Return the [X, Y] coordinate for the center point of the cell that contains the specified text.  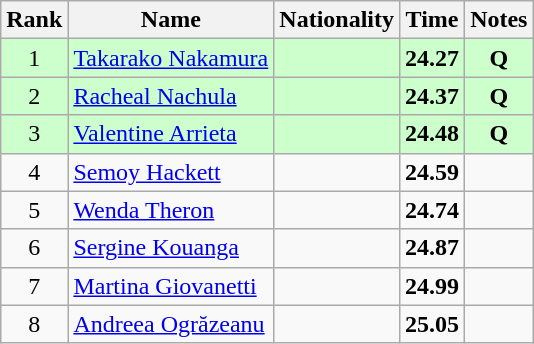
Name [171, 20]
Wenda Theron [171, 210]
25.05 [432, 324]
Andreea Ogrăzeanu [171, 324]
2 [34, 96]
Time [432, 20]
Martina Giovanetti [171, 286]
Sergine Kouanga [171, 248]
24.87 [432, 248]
Valentine Arrieta [171, 134]
Takarako Nakamura [171, 58]
Notes [499, 20]
Nationality [337, 20]
24.59 [432, 172]
24.37 [432, 96]
4 [34, 172]
1 [34, 58]
Rank [34, 20]
8 [34, 324]
24.27 [432, 58]
24.74 [432, 210]
24.99 [432, 286]
Racheal Nachula [171, 96]
24.48 [432, 134]
6 [34, 248]
3 [34, 134]
Semoy Hackett [171, 172]
5 [34, 210]
7 [34, 286]
